Scan for the cell matching the given text and deliver its [x, y] coordinate at center. 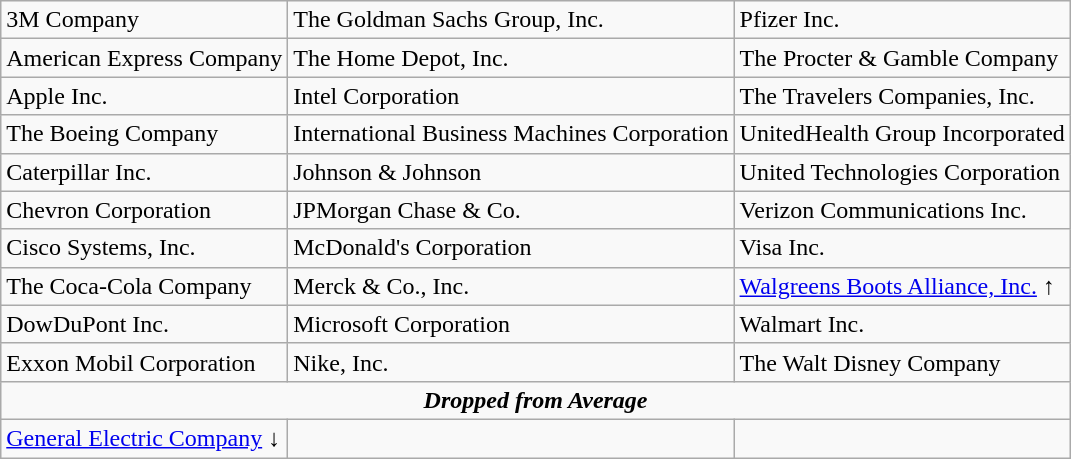
JPMorgan Chase & Co. [511, 210]
Verizon Communications Inc. [902, 210]
American Express Company [144, 58]
Walmart Inc. [902, 324]
Exxon Mobil Corporation [144, 362]
Chevron Corporation [144, 210]
Walgreens Boots Alliance, Inc. ↑ [902, 286]
International Business Machines Corporation [511, 134]
The Walt Disney Company [902, 362]
DowDuPont Inc. [144, 324]
Visa Inc. [902, 248]
Nike, Inc. [511, 362]
McDonald's Corporation [511, 248]
The Boeing Company [144, 134]
3M Company [144, 20]
Intel Corporation [511, 96]
Microsoft Corporation [511, 324]
Pfizer Inc. [902, 20]
The Travelers Companies, Inc. [902, 96]
Apple Inc. [144, 96]
The Procter & Gamble Company [902, 58]
The Goldman Sachs Group, Inc. [511, 20]
The Coca-Cola Company [144, 286]
United Technologies Corporation [902, 172]
Dropped from Average [536, 400]
Caterpillar Inc. [144, 172]
Cisco Systems, Inc. [144, 248]
Merck & Co., Inc. [511, 286]
General Electric Company ↓ [144, 438]
UnitedHealth Group Incorporated [902, 134]
Johnson & Johnson [511, 172]
The Home Depot, Inc. [511, 58]
